Return (x, y) of the center of cell containing provided text 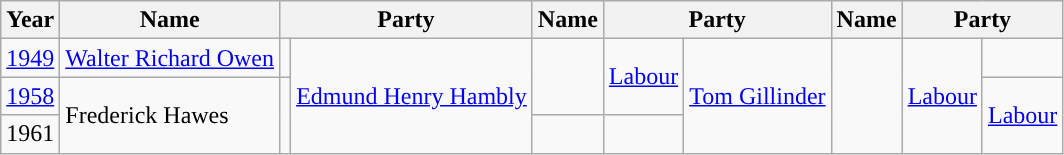
Tom Gillinder (758, 96)
1958 (30, 96)
1961 (30, 134)
Frederick Hawes (170, 115)
1949 (30, 58)
Walter Richard Owen (170, 58)
Year (30, 20)
Edmund Henry Hambly (412, 96)
